Provide the (X, Y) coordinate of the cell's center where the given text is located.  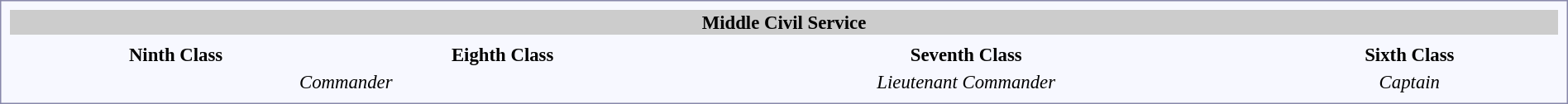
Lieutenant Commander (966, 82)
Commander (346, 82)
Middle Civil Service (784, 22)
Sixth Class (1409, 54)
Captain (1409, 82)
Ninth Class (176, 54)
Eighth Class (502, 54)
Seventh Class (966, 54)
